Pinpoint the cell where the given text exists, returning its [x, y] midpoint coordinate. 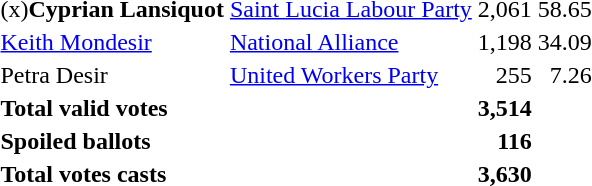
1,198 [504, 42]
3,514 [504, 108]
National Alliance [350, 42]
United Workers Party [350, 75]
255 [504, 75]
116 [504, 141]
